Capture the cell that displays the provided text and extract its (x, y) central coordinate. 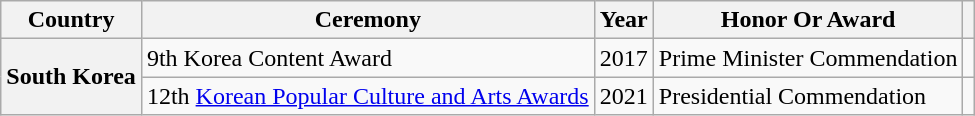
Year (624, 20)
12th Korean Popular Culture and Arts Awards (368, 96)
9th Korea Content Award (368, 58)
Presidential Commendation (808, 96)
Ceremony (368, 20)
South Korea (72, 77)
2017 (624, 58)
Honor Or Award (808, 20)
2021 (624, 96)
Country (72, 20)
Prime Minister Commendation (808, 58)
